Pinpoint the cell where the given text exists, returning its (x, y) midpoint coordinate. 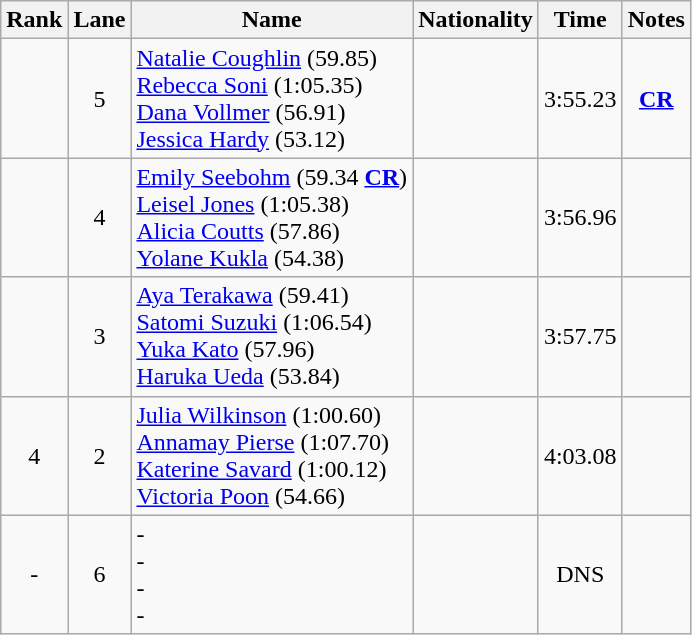
Julia Wilkinson (1:00.60) Annamay Pierse (1:07.70) Katerine Savard (1:00.12) Victoria Poon (54.66) (272, 456)
- - - - (272, 574)
Nationality (476, 20)
6 (100, 574)
Emily Seebohm (59.34 CR) Leisel Jones (1:05.38) Alicia Coutts (57.86) Yolane Kukla (54.38) (272, 218)
Lane (100, 20)
Name (272, 20)
5 (100, 98)
- (34, 574)
3:57.75 (580, 336)
3 (100, 336)
DNS (580, 574)
3:56.96 (580, 218)
Time (580, 20)
Natalie Coughlin (59.85) Rebecca Soni (1:05.35) Dana Vollmer (56.91) Jessica Hardy (53.12) (272, 98)
4:03.08 (580, 456)
3:55.23 (580, 98)
CR (656, 98)
Rank (34, 20)
Notes (656, 20)
Aya Terakawa (59.41) Satomi Suzuki (1:06.54) Yuka Kato (57.96) Haruka Ueda (53.84) (272, 336)
2 (100, 456)
